Capture the cell that displays the provided text and extract its [x, y] central coordinate. 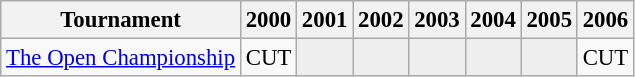
2001 [325, 20]
2002 [381, 20]
2004 [493, 20]
2005 [549, 20]
2006 [605, 20]
2003 [437, 20]
2000 [268, 20]
Tournament [121, 20]
The Open Championship [121, 58]
